Capture the cell that displays the provided text and extract its [X, Y] central coordinate. 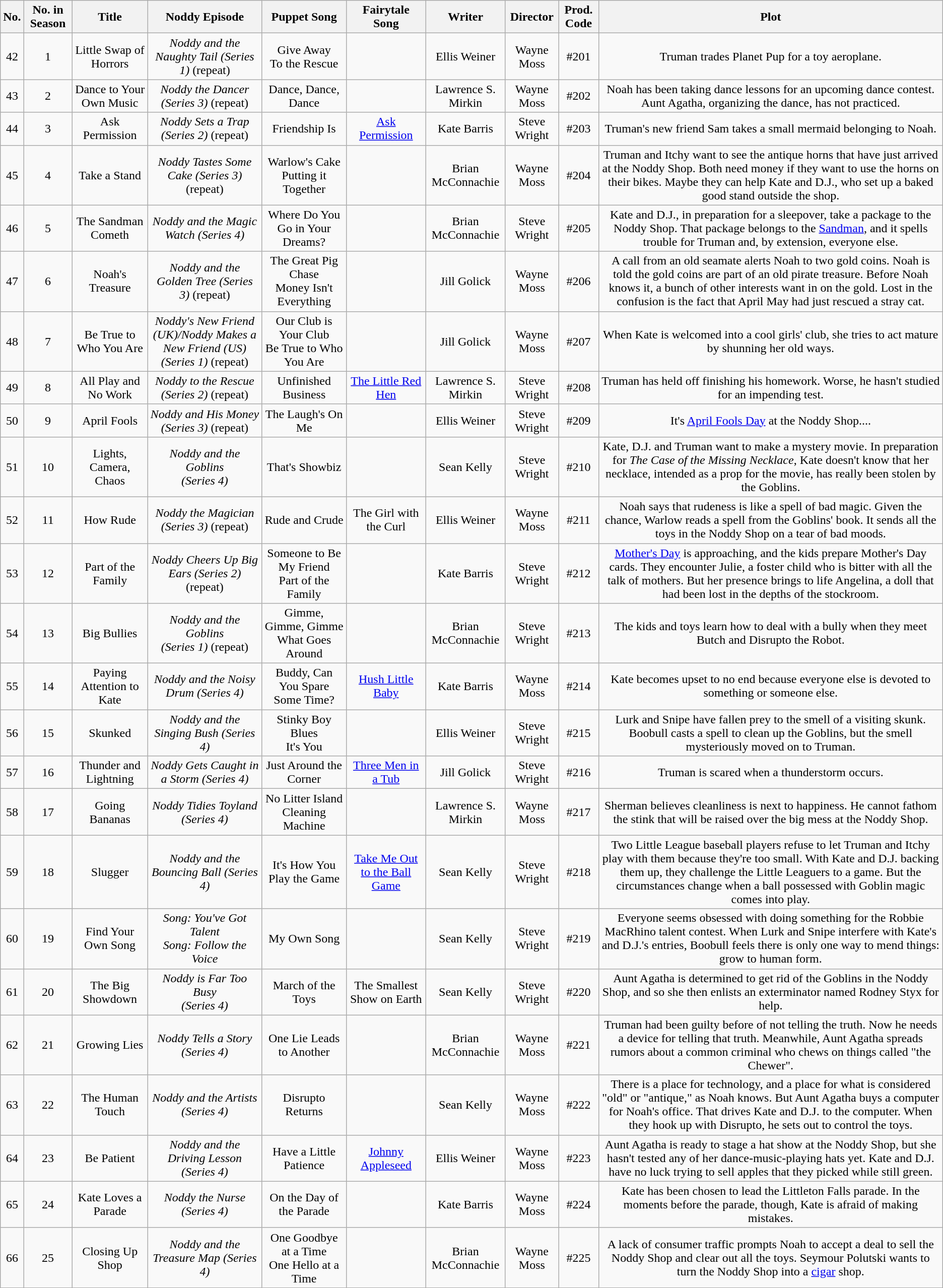
21 [48, 1045]
Part of the Family [110, 573]
64 [12, 1158]
65 [12, 1204]
Going Bananas [110, 812]
#220 [579, 992]
Take Me Out to the Ball Game [386, 872]
The Human Touch [110, 1105]
23 [48, 1158]
61 [12, 992]
Truman has held off finishing his homework. Worse, he hasn't studied for an impending test. [771, 388]
Noddy and the Goblins(Series 1) (repeat) [205, 634]
#215 [579, 733]
Noddy Tastes Some Cake (Series 3) (repeat) [205, 175]
Noddy and the Golden Tree (Series 3) (repeat) [205, 281]
#205 [579, 228]
The kids and toys learn how to deal with a bully when they meet Butch and Disrupto the Robot. [771, 634]
47 [12, 281]
6 [48, 281]
Be True to Who You Are [110, 342]
Noddy Episode [205, 17]
57 [12, 773]
Noddy's New Friend (UK)/Noddy Makes a New Friend (US)(Series 1) (repeat) [205, 342]
12 [48, 573]
4 [48, 175]
No. [12, 17]
56 [12, 733]
Unfinished Business [304, 388]
No. in Season [48, 17]
Little Swap of Horrors [110, 56]
Three Men in a Tub [386, 773]
#210 [579, 466]
Buddy, Can You Spare Some Time? [304, 687]
Truman's new friend Sam takes a small mermaid belonging to Noah. [771, 129]
Gimme, Gimme, GimmeWhat Goes Around [304, 634]
42 [12, 56]
Sherman believes cleanliness is next to happiness. He cannot fathom the stink that will be raised over the big mess at the Noddy Shop. [771, 812]
Warlow's CakePutting it Together [304, 175]
Noddy and the Magic Watch (Series 4) [205, 228]
#202 [579, 96]
17 [48, 812]
The Smallest Show on Earth [386, 992]
#225 [579, 1257]
Noddy and the Driving Lesson (Series 4) [205, 1158]
Noddy and the Noisy Drum (Series 4) [205, 687]
Big Bullies [110, 634]
54 [12, 634]
When Kate is welcomed into a cool girls' club, she tries to act mature by shunning her old ways. [771, 342]
Stinky Boy BluesIt's You [304, 733]
Kate becomes upset to no end because everyone else is devoted to something or someone else. [771, 687]
Someone to Be My FriendPart of the Family [304, 573]
58 [12, 812]
8 [48, 388]
#221 [579, 1045]
63 [12, 1105]
#214 [579, 687]
Song: You've Got TalentSong: Follow the Voice [205, 939]
That's Showbiz [304, 466]
45 [12, 175]
Noddy Gets Caught in a Storm (Series 4) [205, 773]
Aunt Agatha is determined to get rid of the Goblins in the Noddy Shop, and so she then enlists an exterminator named Rodney Styx for help. [771, 992]
20 [48, 992]
9 [48, 420]
1 [48, 56]
Fairytale Song [386, 17]
Thunder and Lightning [110, 773]
#203 [579, 129]
Skunked [110, 733]
49 [12, 388]
2 [48, 96]
#222 [579, 1105]
Noddy and the Treasure Map (Series 4) [205, 1257]
No Litter IslandCleaning Machine [304, 812]
Noah has been taking dance lessons for an upcoming dance contest. Aunt Agatha, organizing the dance, has not practiced. [771, 96]
66 [12, 1257]
Writer [465, 17]
Kate has been chosen to lead the Littleton Falls parade. In the moments before the parade, though, Kate is afraid of making mistakes. [771, 1204]
The Laugh's On Me [304, 420]
Closing Up Shop [110, 1257]
Noddy the Magician (Series 3) (repeat) [205, 520]
52 [12, 520]
18 [48, 872]
Noah's Treasure [110, 281]
The Girl with the Curl [386, 520]
#212 [579, 573]
Noddy the Dancer (Series 3) (repeat) [205, 96]
Just Around the Corner [304, 773]
#218 [579, 872]
Noddy Tells a Story (Series 4) [205, 1045]
Noddy Tidies Toyland(Series 4) [205, 812]
#219 [579, 939]
My Own Song [304, 939]
Noddy and His Money(Series 3) (repeat) [205, 420]
April Fools [110, 420]
53 [12, 573]
25 [48, 1257]
The Sandman Cometh [110, 228]
March of the Toys [304, 992]
#209 [579, 420]
14 [48, 687]
10 [48, 466]
Johnny Appleseed [386, 1158]
Disrupto Returns [304, 1105]
Noddy to the Rescue(Series 2) (repeat) [205, 388]
#216 [579, 773]
60 [12, 939]
24 [48, 1204]
3 [48, 129]
#204 [579, 175]
44 [12, 129]
The Great Pig ChaseMoney Isn't Everything [304, 281]
On the Day of the Parade [304, 1204]
Be Patient [110, 1158]
Slugger [110, 872]
Noddy and the Singing Bush (Series 4) [205, 733]
It's April Fools Day at the Noddy Shop.... [771, 420]
Give AwayTo the Rescue [304, 56]
11 [48, 520]
#223 [579, 1158]
Noddy and the Goblins(Series 4) [205, 466]
Noddy and the Bouncing Ball (Series 4) [205, 872]
Noddy Cheers Up Big Ears (Series 2) (repeat) [205, 573]
Plot [771, 17]
#206 [579, 281]
All Play and No Work [110, 388]
Noddy and the Artists(Series 4) [205, 1105]
Lights, Camera, Chaos [110, 466]
#211 [579, 520]
Noddy and the Naughty Tail (Series 1) (repeat) [205, 56]
Truman trades Planet Pup for a toy aeroplane. [771, 56]
Where Do You Go in Your Dreams? [304, 228]
#208 [579, 388]
How Rude [110, 520]
Kate Loves a Parade [110, 1204]
Growing Lies [110, 1045]
Puppet Song [304, 17]
It's How You Play the Game [304, 872]
Hush Little Baby [386, 687]
Noddy Sets a Trap (Series 2) (repeat) [205, 129]
Paying Attention to Kate [110, 687]
#201 [579, 56]
Dance to Your Own Music [110, 96]
#213 [579, 634]
48 [12, 342]
50 [12, 420]
19 [48, 939]
Truman is scared when a thunderstorm occurs. [771, 773]
43 [12, 96]
55 [12, 687]
Noddy the Nurse (Series 4) [205, 1204]
51 [12, 466]
The Little Red Hen [386, 388]
59 [12, 872]
46 [12, 228]
Prod. Code [579, 17]
7 [48, 342]
One Lie Leads to Another [304, 1045]
16 [48, 773]
Dance, Dance, Dance [304, 96]
#224 [579, 1204]
Find Your Own Song [110, 939]
Noddy is Far Too Busy(Series 4) [205, 992]
22 [48, 1105]
Title [110, 17]
Friendship Is [304, 129]
5 [48, 228]
15 [48, 733]
Our Club is Your ClubBe True to Who You Are [304, 342]
Take a Stand [110, 175]
Rude and Crude [304, 520]
One Goodbye at a TimeOne Hello at a Time [304, 1257]
13 [48, 634]
#207 [579, 342]
Have a Little Patience [304, 1158]
The Big Showdown [110, 992]
Director [532, 17]
62 [12, 1045]
#217 [579, 812]
